Scan for the cell matching the given text and deliver its (x, y) coordinate at center. 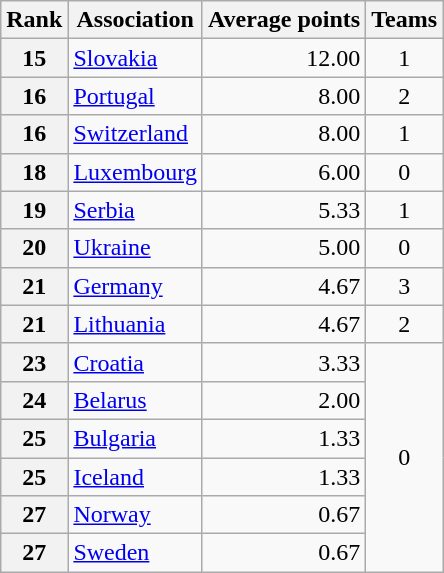
3 (404, 286)
24 (34, 400)
Average points (284, 20)
Norway (136, 515)
Portugal (136, 96)
Germany (136, 286)
2.00 (284, 400)
Rank (34, 20)
23 (34, 362)
Serbia (136, 210)
20 (34, 248)
5.00 (284, 248)
Belarus (136, 400)
Association (136, 20)
15 (34, 58)
19 (34, 210)
Switzerland (136, 134)
6.00 (284, 172)
Croatia (136, 362)
Sweden (136, 553)
12.00 (284, 58)
18 (34, 172)
3.33 (284, 362)
Teams (404, 20)
Luxembourg (136, 172)
5.33 (284, 210)
Bulgaria (136, 438)
Slovakia (136, 58)
Iceland (136, 477)
Lithuania (136, 324)
Ukraine (136, 248)
